Provide the [X, Y] coordinate of the cell's center where the given text is located.  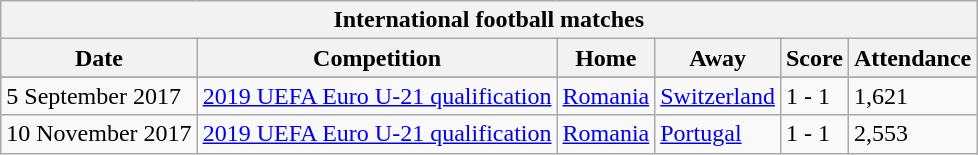
10 November 2017 [99, 134]
Date [99, 58]
Score [814, 58]
1,621 [912, 96]
Competition [377, 58]
Attendance [912, 58]
5 September 2017 [99, 96]
Portugal [718, 134]
Home [606, 58]
Away [718, 58]
International football matches [489, 20]
Switzerland [718, 96]
2,553 [912, 134]
